Provide the [X, Y] coordinate of the cell's center where the given text is located.  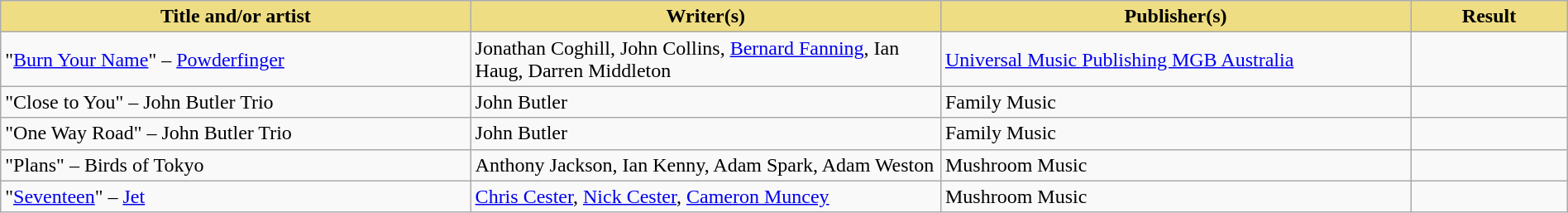
Universal Music Publishing MGB Australia [1175, 60]
Result [1489, 17]
"Close to You" – John Butler Trio [236, 102]
Title and/or artist [236, 17]
"Seventeen" – Jet [236, 196]
Writer(s) [705, 17]
Chris Cester, Nick Cester, Cameron Muncey [705, 196]
Publisher(s) [1175, 17]
Jonathan Coghill, John Collins, Bernard Fanning, Ian Haug, Darren Middleton [705, 60]
"One Way Road" – John Butler Trio [236, 133]
"Burn Your Name" – Powderfinger [236, 60]
"Plans" – Birds of Tokyo [236, 165]
Anthony Jackson, Ian Kenny, Adam Spark, Adam Weston [705, 165]
